Detect which cell encompasses the target text, then output its (x, y) center coordinate. 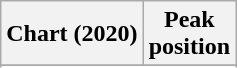
Peakposition (189, 34)
Chart (2020) (72, 34)
